Search for the cell housing the specified text and yield its (X, Y) center coordinate. 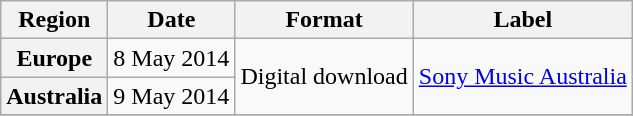
8 May 2014 (172, 58)
Format (324, 20)
Australia (54, 96)
Digital download (324, 77)
Sony Music Australia (522, 77)
Date (172, 20)
9 May 2014 (172, 96)
Region (54, 20)
Label (522, 20)
Europe (54, 58)
